Detect which cell encompasses the target text, then output its [x, y] center coordinate. 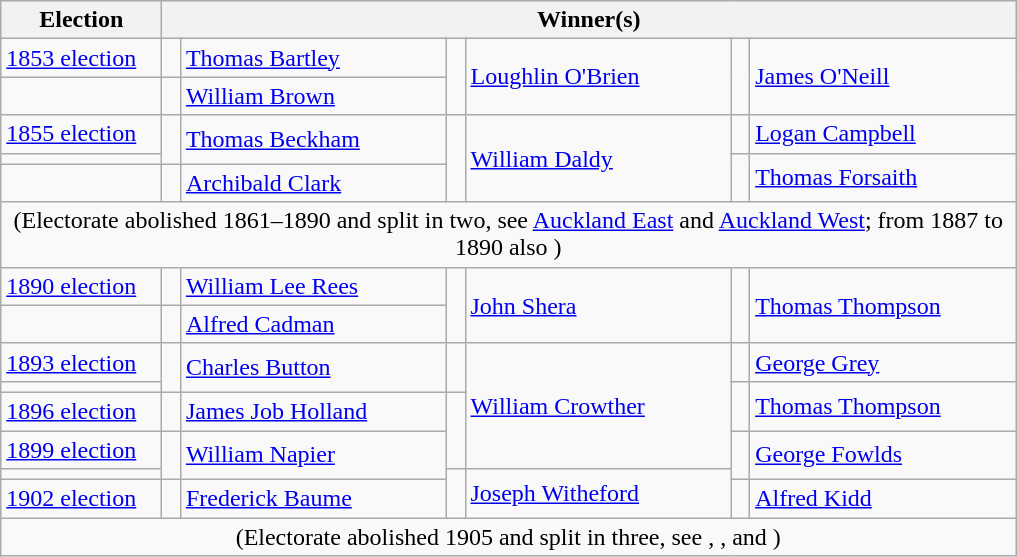
William Crowther [598, 406]
(Electorate abolished 1861–1890 and split in two, see Auckland East and Auckland West; from 1887 to 1890 also ) [508, 234]
Archibald Clark [313, 183]
Frederick Baume [313, 499]
William Daldy [598, 158]
Thomas Beckham [313, 140]
(Electorate abolished 1905 and split in three, see , , and ) [508, 537]
Alfred Cadman [313, 324]
Thomas Bartley [313, 58]
Loughlin O'Brien [598, 77]
James Job Holland [313, 411]
1902 election [82, 499]
Charles Button [313, 368]
1896 election [82, 411]
George Fowlds [883, 454]
William Napier [313, 454]
1853 election [82, 58]
William Brown [313, 96]
William Lee Rees [313, 286]
Winner(s) [589, 20]
Election [82, 20]
John Shera [598, 305]
1893 election [82, 362]
Thomas Forsaith [883, 178]
Alfred Kidd [883, 499]
Joseph Witheford [598, 494]
Logan Campbell [883, 134]
George Grey [883, 362]
1899 election [82, 449]
1890 election [82, 286]
James O'Neill [883, 77]
1855 election [82, 134]
